Detect which cell encompasses the target text, then output its [X, Y] center coordinate. 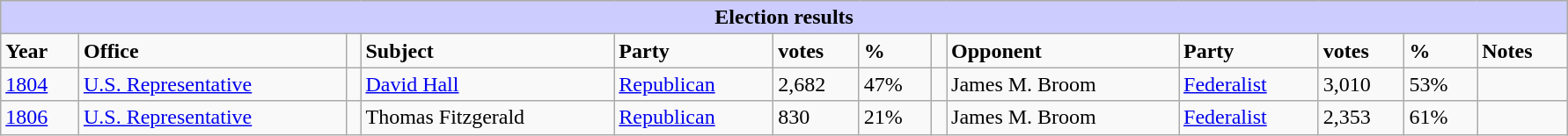
Opponent [1063, 51]
David Hall [487, 84]
Notes [1522, 51]
Subject [487, 51]
Election results [785, 18]
1804 [40, 84]
3,010 [1361, 84]
830 [817, 118]
53% [1441, 84]
21% [896, 118]
2,682 [817, 84]
2,353 [1361, 118]
61% [1441, 118]
47% [896, 84]
1806 [40, 118]
Year [40, 51]
Office [212, 51]
Thomas Fitzgerald [487, 118]
